From the cell containing the given text, extract its center point as (X, Y) coordinate. 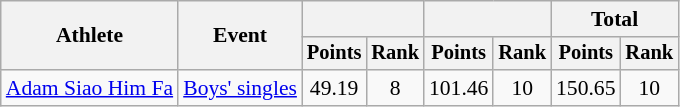
150.65 (586, 88)
Athlete (90, 36)
101.46 (458, 88)
Total (614, 19)
49.19 (334, 88)
Adam Siao Him Fa (90, 88)
Event (240, 36)
8 (395, 88)
Boys' singles (240, 88)
